For the text-containing cell, return its midpoint in [x, y] coordinate format. 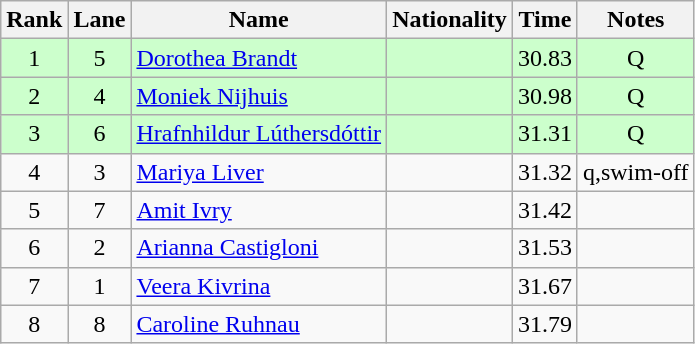
Moniek Nijhuis [259, 96]
31.32 [544, 172]
Time [544, 20]
Dorothea Brandt [259, 58]
Amit Ivry [259, 210]
Hrafnhildur Lúthersdóttir [259, 134]
31.31 [544, 134]
Name [259, 20]
Arianna Castigloni [259, 248]
q,swim-off [636, 172]
Caroline Ruhnau [259, 324]
31.67 [544, 286]
Notes [636, 20]
30.83 [544, 58]
Mariya Liver [259, 172]
30.98 [544, 96]
31.79 [544, 324]
31.42 [544, 210]
Lane [100, 20]
Nationality [450, 20]
31.53 [544, 248]
Veera Kivrina [259, 286]
Rank [34, 20]
